Search for the cell housing the specified text and yield its [X, Y] center coordinate. 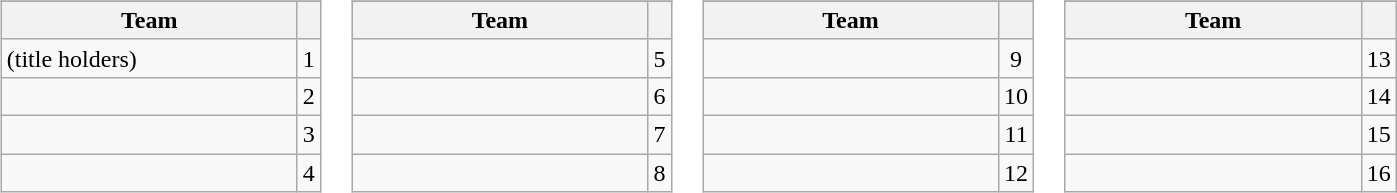
7 [660, 134]
(title holders) [149, 58]
10 [1016, 96]
8 [660, 173]
12 [1016, 173]
1 [308, 58]
11 [1016, 134]
3 [308, 134]
4 [308, 173]
5 [660, 58]
6 [660, 96]
13 [1378, 58]
9 [1016, 58]
16 [1378, 173]
14 [1378, 96]
15 [1378, 134]
2 [308, 96]
